Identify which cell holds the provided text, then report its (x, y) central coordinate. 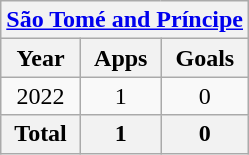
São Tomé and Príncipe (125, 20)
2022 (41, 96)
Apps (120, 58)
Goals (204, 58)
Year (41, 58)
Total (41, 134)
